Pinpoint the cell where the given text exists, returning its (X, Y) midpoint coordinate. 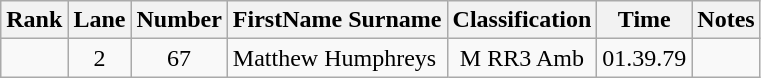
67 (179, 58)
Time (644, 20)
M RR3 Amb (522, 58)
FirstName Surname (337, 20)
Matthew Humphreys (337, 58)
Rank (34, 20)
Notes (726, 20)
2 (100, 58)
Lane (100, 20)
Number (179, 20)
01.39.79 (644, 58)
Classification (522, 20)
